Return (X, Y) of the center of cell containing provided text 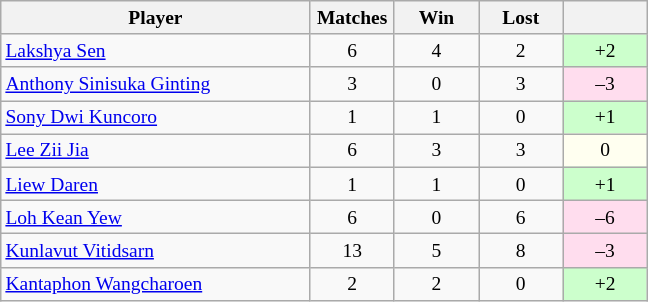
13 (352, 250)
Lee Zii Jia (156, 150)
Kunlavut Vitidsarn (156, 250)
–6 (605, 216)
Win (436, 18)
Liew Daren (156, 184)
8 (521, 250)
Lost (521, 18)
4 (436, 50)
Anthony Sinisuka Ginting (156, 84)
Loh Kean Yew (156, 216)
5 (436, 250)
Kantaphon Wangcharoen (156, 284)
Lakshya Sen (156, 50)
Player (156, 18)
Sony Dwi Kuncoro (156, 118)
Matches (352, 18)
